Output the [x, y] coordinate of the center of the cell containing the given text.  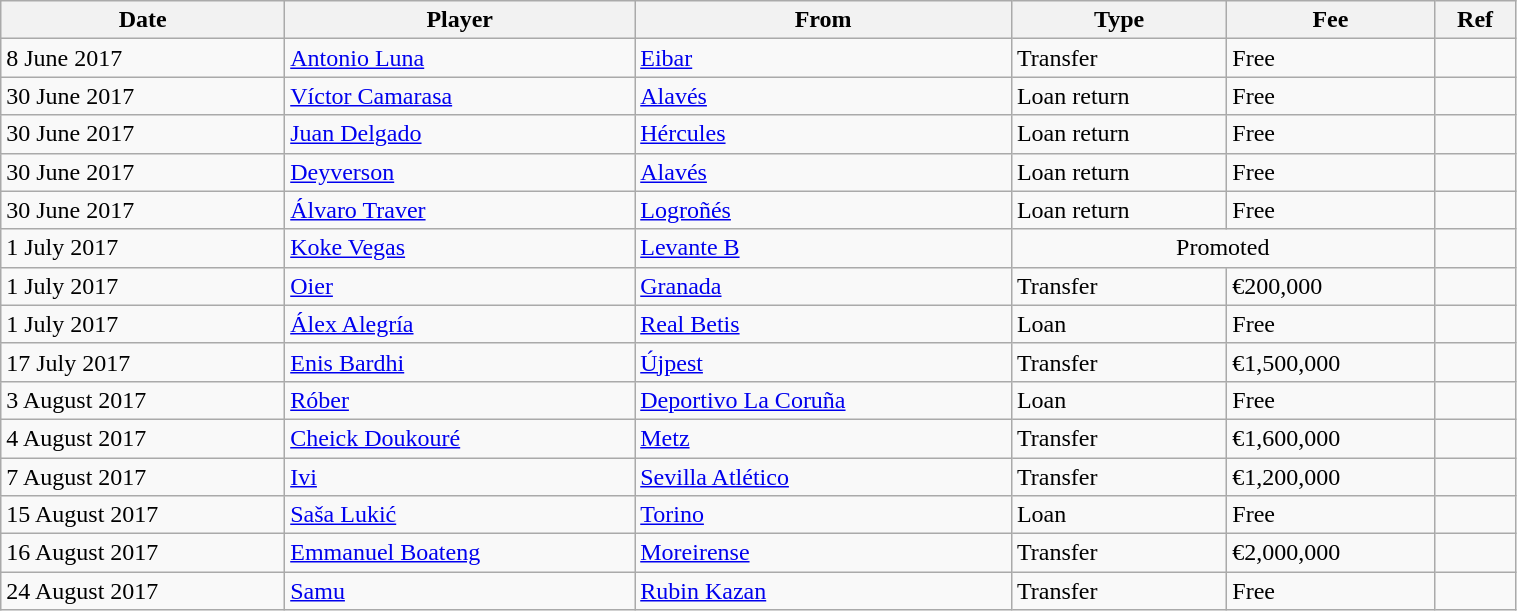
Rubin Kazan [824, 591]
15 August 2017 [143, 515]
16 August 2017 [143, 553]
Samu [460, 591]
Saša Lukić [460, 515]
8 June 2017 [143, 58]
Koke Vegas [460, 248]
Hércules [824, 134]
€1,500,000 [1330, 362]
Víctor Camarasa [460, 96]
Fee [1330, 20]
Levante B [824, 248]
Újpest [824, 362]
From [824, 20]
Cheick Doukouré [460, 438]
Torino [824, 515]
Metz [824, 438]
Promoted [1222, 248]
Oier [460, 286]
Moreirense [824, 553]
Real Betis [824, 324]
Álex Alegría [460, 324]
Antonio Luna [460, 58]
Sevilla Atlético [824, 477]
17 July 2017 [143, 362]
Type [1118, 20]
Deyverson [460, 172]
Emmanuel Boateng [460, 553]
Granada [824, 286]
Ref [1475, 20]
Deportivo La Coruña [824, 400]
€2,000,000 [1330, 553]
€1,200,000 [1330, 477]
Date [143, 20]
Logroñés [824, 210]
Álvaro Traver [460, 210]
7 August 2017 [143, 477]
Eibar [824, 58]
24 August 2017 [143, 591]
€200,000 [1330, 286]
Player [460, 20]
Róber [460, 400]
€1,600,000 [1330, 438]
Ivi [460, 477]
4 August 2017 [143, 438]
Juan Delgado [460, 134]
Enis Bardhi [460, 362]
3 August 2017 [143, 400]
